Locate the cell with the specified text and output its [x, y] center coordinate. 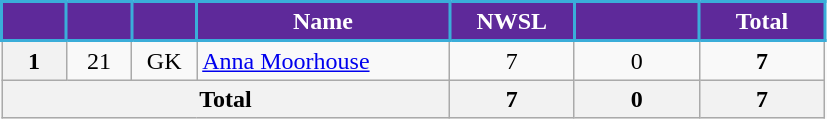
21 [100, 60]
GK [164, 60]
Anna Moorhouse [324, 60]
1 [34, 60]
NWSL [512, 22]
Name [324, 22]
